Pinpoint the cell where the given text exists, returning its [X, Y] midpoint coordinate. 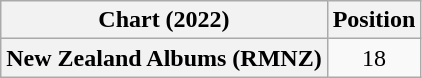
Position [374, 20]
New Zealand Albums (RMNZ) [164, 58]
18 [374, 58]
Chart (2022) [164, 20]
